Detect which cell encompasses the target text, then output its [X, Y] center coordinate. 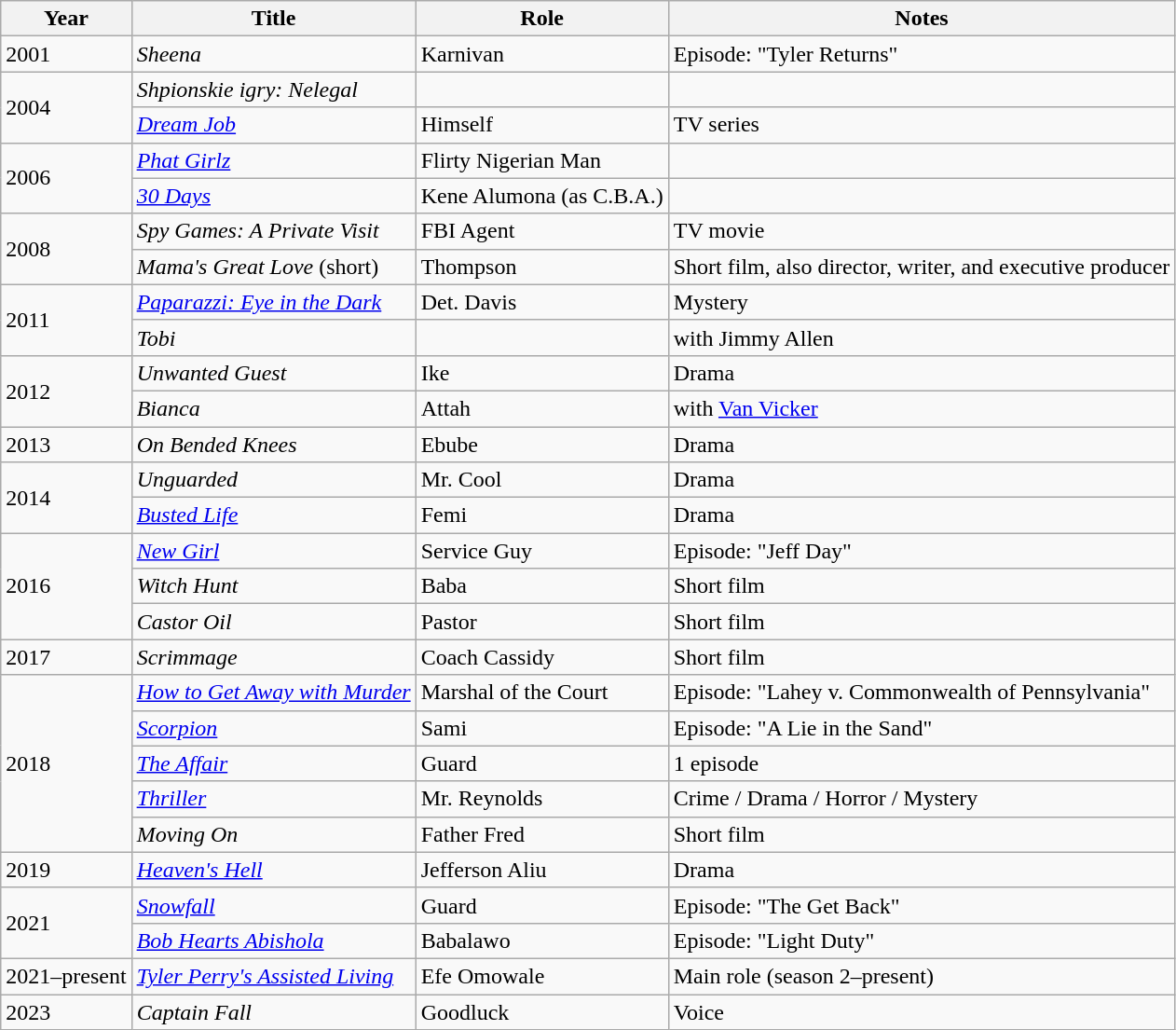
Mr. Cool [542, 480]
Episode: "Lahey v. Commonwealth of Pennsylvania" [922, 693]
Flirty Nigerian Man [542, 160]
Coach Cassidy [542, 657]
Marshal of the Court [542, 693]
2011 [66, 320]
The Affair [274, 763]
2021 [66, 923]
Baba [542, 586]
New Girl [274, 551]
Title [274, 19]
Role [542, 19]
Episode: "Jeff Day" [922, 551]
Unwanted Guest [274, 373]
Short film, also director, writer, and executive producer [922, 267]
2006 [66, 178]
Jefferson Aliu [542, 870]
Unguarded [274, 480]
Main role (season 2–present) [922, 976]
Moving On [274, 834]
Phat Girlz [274, 160]
30 Days [274, 196]
2013 [66, 445]
Karnivan [542, 54]
2018 [66, 763]
Heaven's Hell [274, 870]
Sheena [274, 54]
1 episode [922, 763]
Femi [542, 515]
Captain Fall [274, 1011]
Scorpion [274, 728]
Episode: "Tyler Returns" [922, 54]
with Van Vicker [922, 408]
Thriller [274, 799]
Det. Davis [542, 302]
2016 [66, 586]
Episode: "A Lie in the Sand" [922, 728]
Shpionskie igry: Nelegal [274, 89]
Paparazzi: Eye in the Dark [274, 302]
2021–present [66, 976]
Bianca [274, 408]
Himself [542, 125]
Witch Hunt [274, 586]
2023 [66, 1011]
Episode: "Light Duty" [922, 941]
2017 [66, 657]
Ebube [542, 445]
2008 [66, 249]
Babalawo [542, 941]
Snowfall [274, 905]
Attah [542, 408]
2004 [66, 107]
Mr. Reynolds [542, 799]
Tobi [274, 337]
Castor Oil [274, 622]
On Bended Knees [274, 445]
Crime / Drama / Horror / Mystery [922, 799]
2014 [66, 498]
Efe Omowale [542, 976]
Bob Hearts Abishola [274, 941]
How to Get Away with Murder [274, 693]
Voice [922, 1011]
Year [66, 19]
Father Fred [542, 834]
with Jimmy Allen [922, 337]
TV movie [922, 231]
Spy Games: A Private Visit [274, 231]
2001 [66, 54]
Mystery [922, 302]
Dream Job [274, 125]
Mama's Great Love (short) [274, 267]
Goodluck [542, 1011]
2019 [66, 870]
Busted Life [274, 515]
Episode: "The Get Back" [922, 905]
2012 [66, 391]
Pastor [542, 622]
Notes [922, 19]
Service Guy [542, 551]
Ike [542, 373]
Sami [542, 728]
Scrimmage [274, 657]
TV series [922, 125]
Thompson [542, 267]
Kene Alumona (as C.B.A.) [542, 196]
Tyler Perry's Assisted Living [274, 976]
FBI Agent [542, 231]
